Search for the cell housing the specified text and yield its [X, Y] center coordinate. 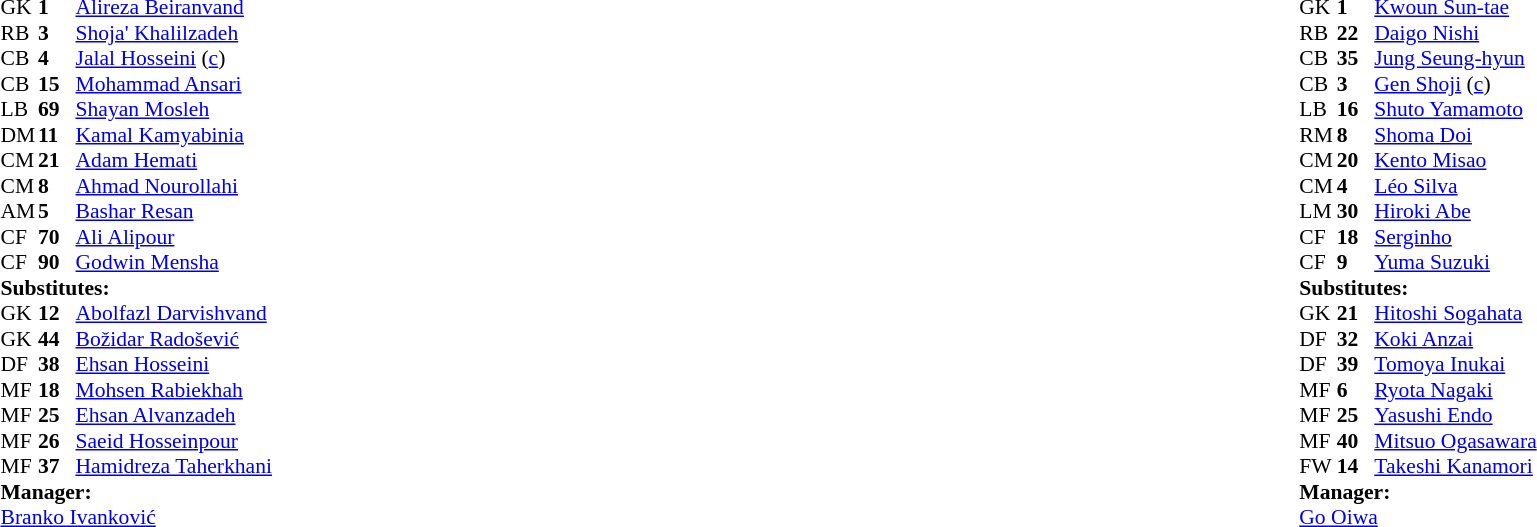
14 [1356, 467]
69 [57, 109]
Hitoshi Sogahata [1455, 313]
32 [1356, 339]
6 [1356, 390]
30 [1356, 211]
40 [1356, 441]
Ali Alipour [174, 237]
Mohsen Rabiekhah [174, 390]
38 [57, 365]
35 [1356, 59]
Ahmad Nourollahi [174, 186]
Shayan Mosleh [174, 109]
90 [57, 263]
Godwin Mensha [174, 263]
Kento Misao [1455, 161]
Adam Hemati [174, 161]
Hamidreza Taherkhani [174, 467]
Shuto Yamamoto [1455, 109]
Bashar Resan [174, 211]
20 [1356, 161]
Koki Anzai [1455, 339]
Gen Shoji (c) [1455, 84]
Yuma Suzuki [1455, 263]
Tomoya Inukai [1455, 365]
Jalal Hosseini (c) [174, 59]
15 [57, 84]
11 [57, 135]
DM [19, 135]
16 [1356, 109]
37 [57, 467]
12 [57, 313]
Kamal Kamyabinia [174, 135]
Hiroki Abe [1455, 211]
22 [1356, 33]
Daigo Nishi [1455, 33]
70 [57, 237]
Saeid Hosseinpour [174, 441]
RM [1318, 135]
Ehsan Alvanzadeh [174, 415]
FW [1318, 467]
Serginho [1455, 237]
AM [19, 211]
Božidar Radošević [174, 339]
39 [1356, 365]
Takeshi Kanamori [1455, 467]
Mohammad Ansari [174, 84]
26 [57, 441]
Ehsan Hosseini [174, 365]
Yasushi Endo [1455, 415]
9 [1356, 263]
LM [1318, 211]
44 [57, 339]
Jung Seung-hyun [1455, 59]
Mitsuo Ogasawara [1455, 441]
Léo Silva [1455, 186]
Ryota Nagaki [1455, 390]
Shoja' Khalilzadeh [174, 33]
Shoma Doi [1455, 135]
Abolfazl Darvishvand [174, 313]
5 [57, 211]
